Capture the cell that displays the provided text and extract its (x, y) central coordinate. 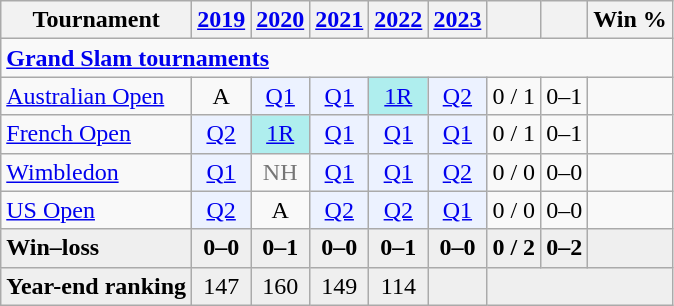
149 (340, 286)
French Open (96, 134)
160 (280, 286)
2023 (458, 20)
2020 (280, 20)
147 (222, 286)
114 (398, 286)
0–2 (564, 248)
Australian Open (96, 96)
0 / 2 (514, 248)
Grand Slam tournaments (337, 58)
NH (280, 172)
2019 (222, 20)
2021 (340, 20)
2022 (398, 20)
Year-end ranking (96, 286)
US Open (96, 210)
Wimbledon (96, 172)
Win–loss (96, 248)
Tournament (96, 20)
Win % (630, 20)
